Determine the [X, Y] coordinate at the center of the cell enclosing the given text.  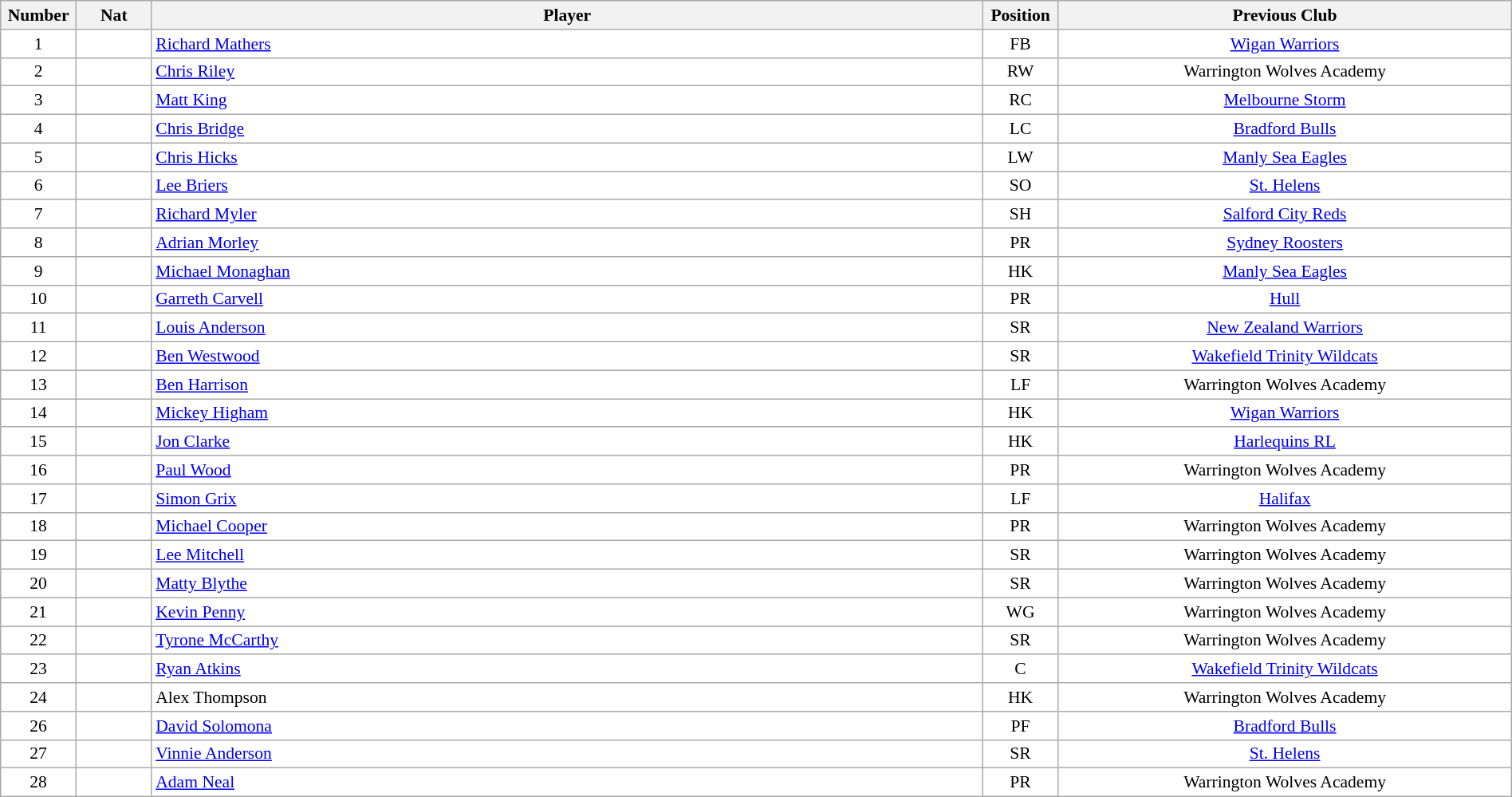
Chris Hicks [567, 157]
4 [38, 129]
Richard Myler [567, 215]
FB [1021, 44]
Hull [1285, 299]
Nat [113, 15]
LC [1021, 129]
Halifax [1285, 499]
Vinnie Anderson [567, 754]
Chris Bridge [567, 129]
Sydney Roosters [1285, 243]
Chris Riley [567, 72]
18 [38, 527]
LW [1021, 157]
Richard Mathers [567, 44]
WG [1021, 612]
2 [38, 72]
SH [1021, 215]
16 [38, 470]
12 [38, 357]
Louis Anderson [567, 328]
Matty Blythe [567, 584]
RC [1021, 101]
15 [38, 442]
20 [38, 584]
Tyrone McCarthy [567, 641]
Salford City Reds [1285, 215]
14 [38, 413]
New Zealand Warriors [1285, 328]
6 [38, 186]
Ryan Atkins [567, 669]
Simon Grix [567, 499]
Matt King [567, 101]
26 [38, 726]
PF [1021, 726]
24 [38, 697]
5 [38, 157]
Mickey Higham [567, 413]
Jon Clarke [567, 442]
Player [567, 15]
Melbourne Storm [1285, 101]
7 [38, 215]
23 [38, 669]
Previous Club [1285, 15]
Adrian Morley [567, 243]
17 [38, 499]
Harlequins RL [1285, 442]
David Solomona [567, 726]
Kevin Penny [567, 612]
21 [38, 612]
Michael Monaghan [567, 271]
19 [38, 555]
13 [38, 385]
C [1021, 669]
RW [1021, 72]
Ben Harrison [567, 385]
Alex Thompson [567, 697]
Lee Briers [567, 186]
28 [38, 783]
9 [38, 271]
SO [1021, 186]
8 [38, 243]
1 [38, 44]
Number [38, 15]
Paul Wood [567, 470]
10 [38, 299]
Position [1021, 15]
Garreth Carvell [567, 299]
Michael Cooper [567, 527]
Ben Westwood [567, 357]
27 [38, 754]
3 [38, 101]
11 [38, 328]
Adam Neal [567, 783]
22 [38, 641]
Lee Mitchell [567, 555]
